Capture the cell that displays the provided text and extract its [x, y] central coordinate. 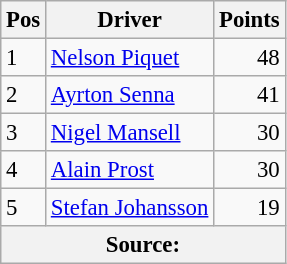
Source: [143, 245]
48 [250, 58]
Pos [24, 20]
Stefan Johansson [130, 208]
Ayrton Senna [130, 95]
4 [24, 170]
3 [24, 133]
1 [24, 58]
Points [250, 20]
Nelson Piquet [130, 58]
Driver [130, 20]
Nigel Mansell [130, 133]
41 [250, 95]
2 [24, 95]
Alain Prost [130, 170]
19 [250, 208]
5 [24, 208]
